Find where the given text appears and provide that cell's center as [x, y] coordinate. 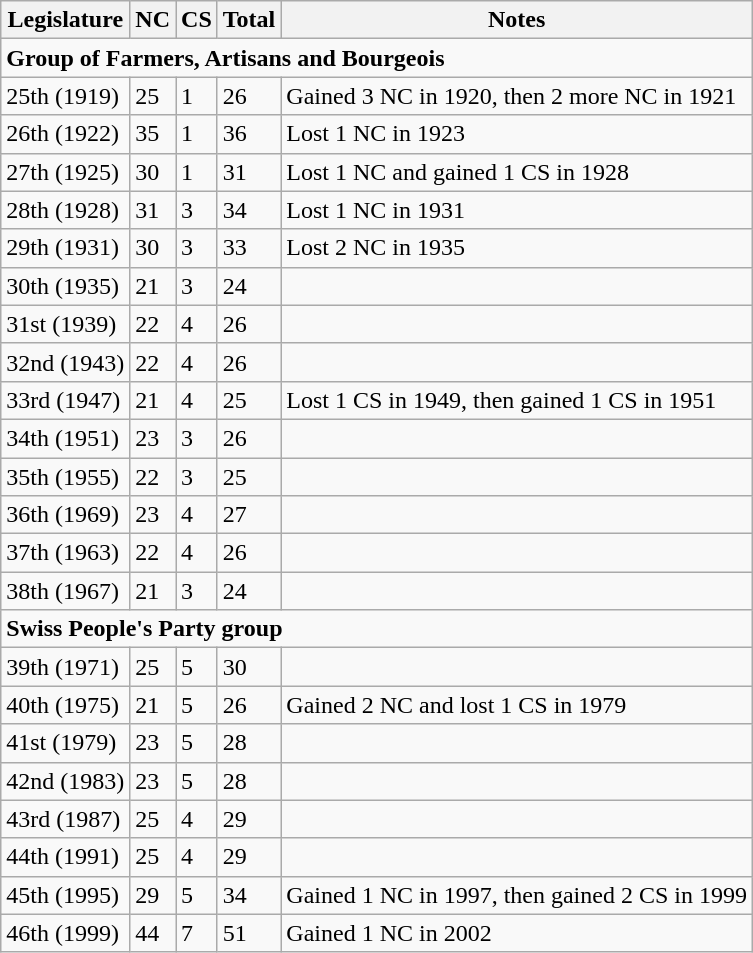
27th (1925) [66, 172]
Lost 1 NC and gained 1 CS in 1928 [517, 172]
35th (1955) [66, 477]
40th (1975) [66, 705]
30th (1935) [66, 286]
28th (1928) [66, 210]
33rd (1947) [66, 400]
45th (1995) [66, 895]
Lost 2 NC in 1935 [517, 248]
44th (1991) [66, 857]
CS [197, 20]
44 [153, 933]
Group of Farmers, Artisans and Bourgeois [377, 58]
37th (1963) [66, 553]
7 [197, 933]
42nd (1983) [66, 781]
51 [249, 933]
36th (1969) [66, 515]
41st (1979) [66, 743]
Gained 1 NC in 2002 [517, 933]
26th (1922) [66, 134]
34th (1951) [66, 438]
Legislature [66, 20]
31st (1939) [66, 324]
27 [249, 515]
35 [153, 134]
46th (1999) [66, 933]
Gained 2 NC and lost 1 CS in 1979 [517, 705]
Lost 1 NC in 1931 [517, 210]
Total [249, 20]
38th (1967) [66, 591]
36 [249, 134]
Swiss People's Party group [377, 629]
Lost 1 CS in 1949, then gained 1 CS in 1951 [517, 400]
39th (1971) [66, 667]
Gained 3 NC in 1920, then 2 more NC in 1921 [517, 96]
32nd (1943) [66, 362]
29th (1931) [66, 248]
Gained 1 NC in 1997, then gained 2 CS in 1999 [517, 895]
NC [153, 20]
Notes [517, 20]
43rd (1987) [66, 819]
Lost 1 NC in 1923 [517, 134]
33 [249, 248]
25th (1919) [66, 96]
